Determine the (X, Y) coordinate at the center of the cell enclosing the given text.  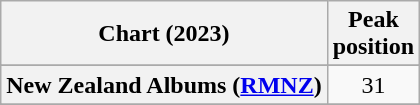
Chart (2023) (164, 34)
31 (373, 85)
Peakposition (373, 34)
New Zealand Albums (RMNZ) (164, 85)
